Find where the given text appears and provide that cell's center as (X, Y) coordinate. 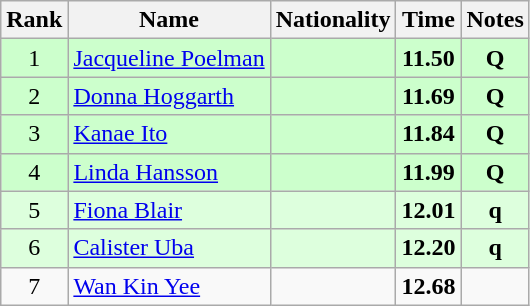
3 (34, 134)
6 (34, 248)
Wan Kin Yee (169, 286)
Jacqueline Poelman (169, 58)
Kanae Ito (169, 134)
11.99 (428, 172)
11.84 (428, 134)
1 (34, 58)
Time (428, 20)
12.68 (428, 286)
2 (34, 96)
12.20 (428, 248)
Calister Uba (169, 248)
12.01 (428, 210)
Nationality (333, 20)
Donna Hoggarth (169, 96)
Name (169, 20)
Linda Hansson (169, 172)
7 (34, 286)
Rank (34, 20)
Fiona Blair (169, 210)
4 (34, 172)
5 (34, 210)
11.50 (428, 58)
11.69 (428, 96)
Notes (495, 20)
